For the text-containing cell, return its midpoint in [x, y] coordinate format. 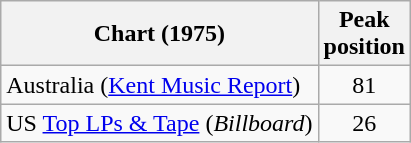
26 [364, 123]
Peakposition [364, 34]
Australia (Kent Music Report) [160, 85]
81 [364, 85]
US Top LPs & Tape (Billboard) [160, 123]
Chart (1975) [160, 34]
